Find where the given text appears and provide that cell's center as [X, Y] coordinate. 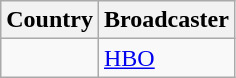
Country [50, 20]
Broadcaster [166, 20]
HBO [166, 58]
